Return the [X, Y] coordinate for the center point of the cell that contains the specified text.  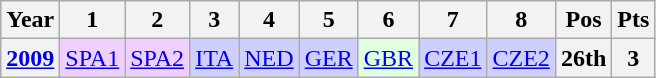
6 [388, 20]
26th [583, 58]
Year [30, 20]
CZE2 [521, 58]
SPA2 [158, 58]
7 [453, 20]
5 [328, 20]
ITA [214, 58]
NED [269, 58]
SPA1 [92, 58]
1 [92, 20]
GBR [388, 58]
2009 [30, 58]
Pos [583, 20]
GER [328, 58]
4 [269, 20]
Pts [634, 20]
2 [158, 20]
8 [521, 20]
CZE1 [453, 58]
